Output the [x, y] coordinate of the center of the cell containing the given text.  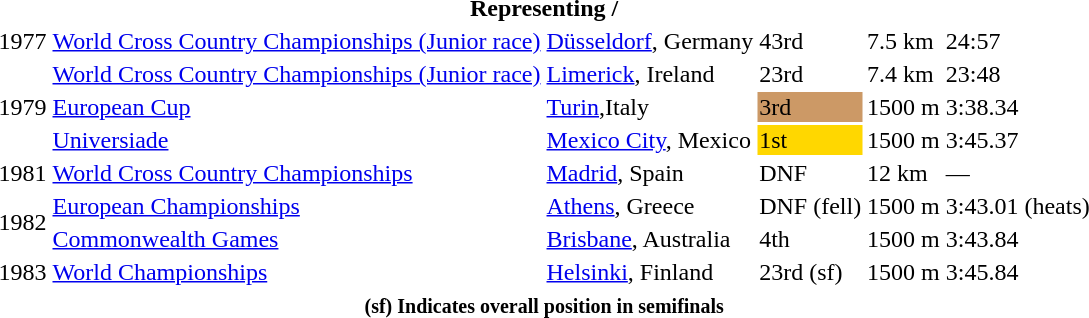
Universiade [296, 140]
Commonwealth Games [296, 239]
European Cup [296, 107]
Athens, Greece [650, 206]
World Cross Country Championships [296, 173]
Turin,Italy [650, 107]
23rd (sf) [810, 272]
European Championships [296, 206]
1st [810, 140]
7.4 km [904, 74]
World Championships [296, 272]
3rd [810, 107]
DNF [810, 173]
Madrid, Spain [650, 173]
DNF (fell) [810, 206]
12 km [904, 173]
Helsinki, Finland [650, 272]
Düsseldorf, Germany [650, 41]
Brisbane, Australia [650, 239]
7.5 km [904, 41]
23rd [810, 74]
Limerick, Ireland [650, 74]
Mexico City, Mexico [650, 140]
4th [810, 239]
43rd [810, 41]
